Detect which cell encompasses the target text, then output its [x, y] center coordinate. 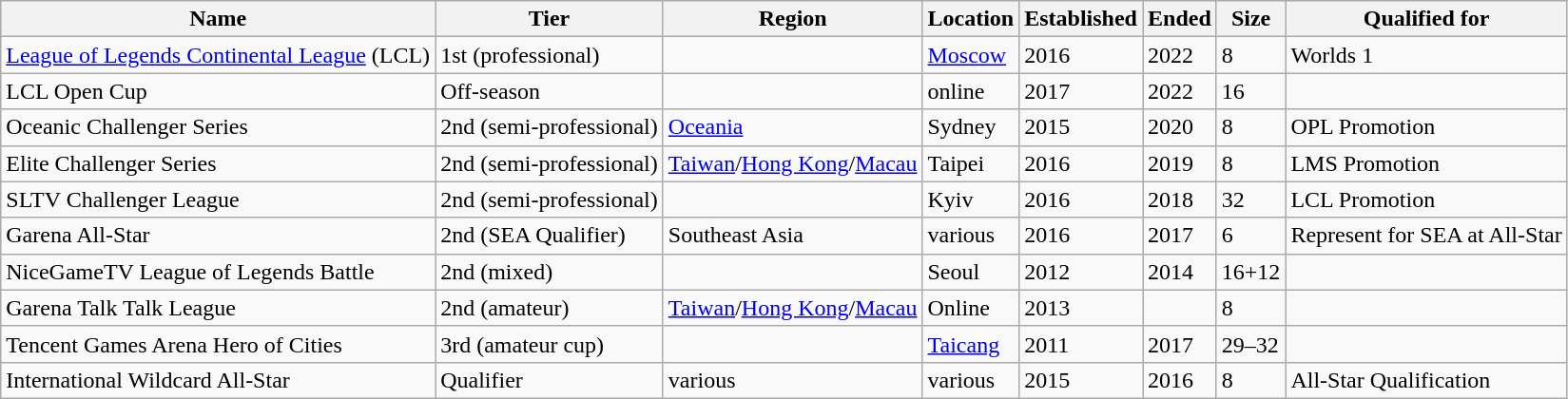
All-Star Qualification [1426, 380]
LCL Promotion [1426, 199]
LMS Promotion [1426, 163]
Name [219, 19]
1st (professional) [550, 55]
Taipei [971, 163]
29–32 [1251, 344]
2013 [1081, 308]
NiceGameTV League of Legends Battle [219, 272]
League of Legends Continental League (LCL) [219, 55]
6 [1251, 236]
Taicang [971, 344]
2018 [1180, 199]
Region [793, 19]
32 [1251, 199]
16 [1251, 91]
Size [1251, 19]
Elite Challenger Series [219, 163]
Represent for SEA at All-Star [1426, 236]
Established [1081, 19]
Ended [1180, 19]
3rd (amateur cup) [550, 344]
Oceanic Challenger Series [219, 127]
Location [971, 19]
Moscow [971, 55]
Sydney [971, 127]
Off-season [550, 91]
Garena All-Star [219, 236]
SLTV Challenger League [219, 199]
Online [971, 308]
Southeast Asia [793, 236]
2012 [1081, 272]
Oceania [793, 127]
LCL Open Cup [219, 91]
2014 [1180, 272]
online [971, 91]
2011 [1081, 344]
Seoul [971, 272]
2nd (SEA Qualifier) [550, 236]
Tier [550, 19]
International Wildcard All-Star [219, 380]
2nd (amateur) [550, 308]
Qualified for [1426, 19]
Kyiv [971, 199]
Qualifier [550, 380]
2nd (mixed) [550, 272]
Worlds 1 [1426, 55]
2020 [1180, 127]
Garena Talk Talk League [219, 308]
2019 [1180, 163]
16+12 [1251, 272]
OPL Promotion [1426, 127]
Tencent Games Arena Hero of Cities [219, 344]
